Provide the (X, Y) coordinate of the cell's center where the given text is located.  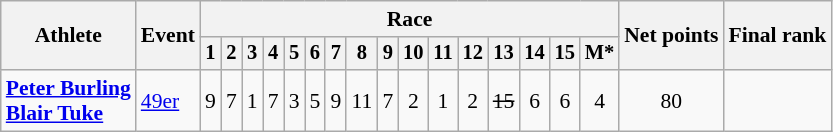
8 (362, 54)
Event (168, 36)
10 (413, 54)
M* (600, 54)
Athlete (68, 36)
12 (473, 54)
80 (671, 100)
49er (168, 100)
13 (504, 54)
Peter BurlingBlair Tuke (68, 100)
Race (410, 19)
Final rank (777, 36)
14 (534, 54)
Net points (671, 36)
